Scan for the cell matching the given text and deliver its (x, y) coordinate at center. 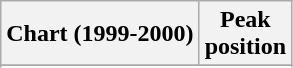
Chart (1999-2000) (100, 34)
Peakposition (245, 34)
